Return the [x, y] coordinate for the center point of the cell that contains the specified text.  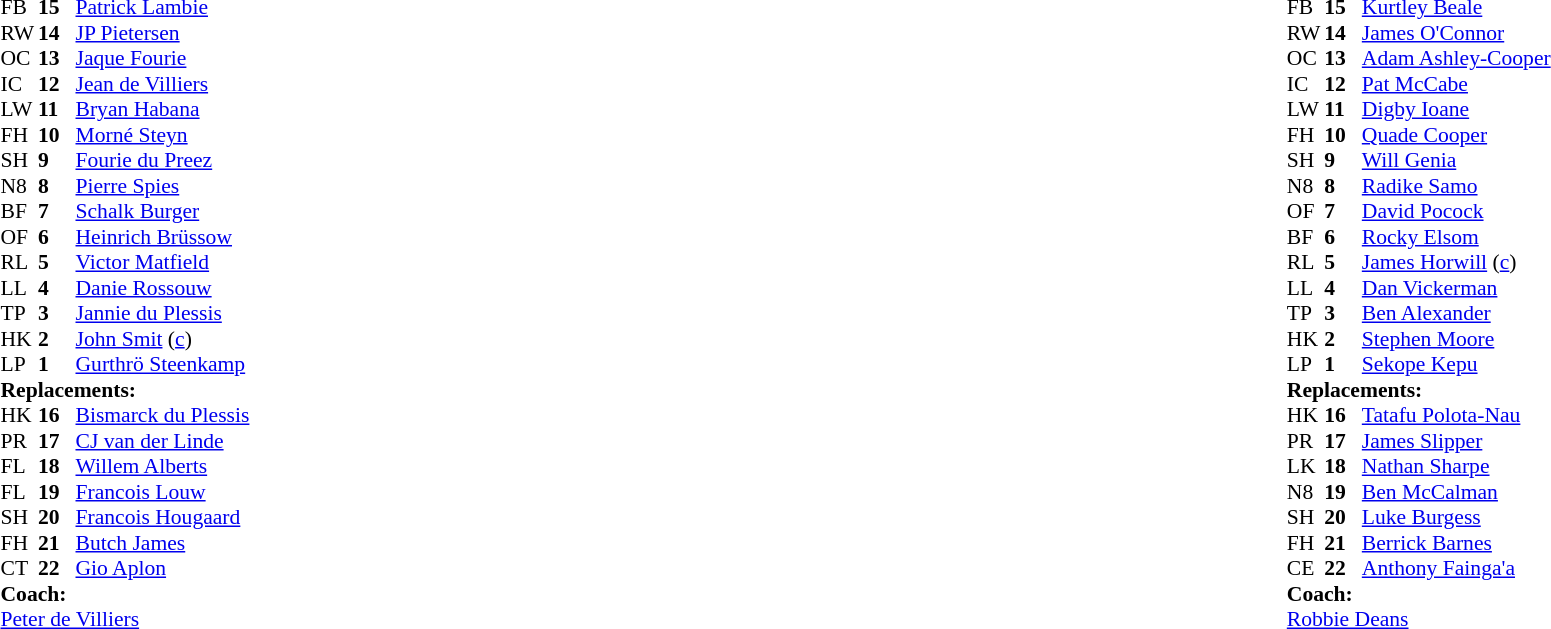
CJ van der Linde [163, 441]
Adam Ashley-Cooper [1456, 59]
Heinrich Brüssow [163, 237]
Ben Alexander [1456, 313]
Sekope Kepu [1456, 365]
James Horwill (c) [1456, 263]
Jaque Fourie [163, 59]
Victor Matfield [163, 263]
James Slipper [1456, 441]
JP Pietersen [163, 33]
Dan Vickerman [1456, 288]
Luke Burgess [1456, 517]
James O'Connor [1456, 33]
LK [1306, 467]
Rocky Elsom [1456, 237]
Bryan Habana [163, 109]
Will Genia [1456, 161]
Ben McCalman [1456, 492]
Gio Aplon [163, 569]
Digby Ioane [1456, 109]
Berrick Barnes [1456, 543]
Stephen Moore [1456, 339]
CE [1306, 569]
Bismarck du Plessis [163, 415]
Jean de Villiers [163, 84]
Gurthrö Steenkamp [163, 365]
Jannie du Plessis [163, 313]
Butch James [163, 543]
David Pocock [1456, 211]
Fourie du Preez [163, 161]
John Smit (c) [163, 339]
Pat McCabe [1456, 84]
Nathan Sharpe [1456, 467]
Quade Cooper [1456, 135]
Tatafu Polota-Nau [1456, 415]
Francois Hougaard [163, 517]
Danie Rossouw [163, 288]
Schalk Burger [163, 211]
Willem Alberts [163, 467]
Anthony Fainga'a [1456, 569]
Pierre Spies [163, 186]
Francois Louw [163, 492]
CT [19, 569]
Radike Samo [1456, 186]
Morné Steyn [163, 135]
